Return the [x, y] coordinate for the center point of the cell that contains the specified text.  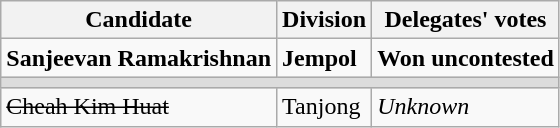
Cheah Kim Huat [139, 107]
Tanjong [324, 107]
Won uncontested [466, 58]
Jempol [324, 58]
Unknown [466, 107]
Sanjeevan Ramakrishnan [139, 58]
Division [324, 20]
Delegates' votes [466, 20]
Candidate [139, 20]
